Return the (x, y) coordinate for the center point of the cell that contains the specified text.  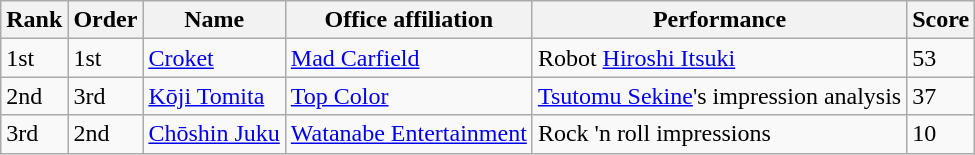
Croket (214, 58)
Order (106, 20)
Performance (719, 20)
Robot Hiroshi Itsuki (719, 58)
Mad Carfield (408, 58)
Chōshin Juku (214, 134)
Kōji Tomita (214, 96)
Rank (34, 20)
Top Color (408, 96)
Score (941, 20)
10 (941, 134)
Office affiliation (408, 20)
37 (941, 96)
Name (214, 20)
Rock 'n roll impressions (719, 134)
53 (941, 58)
Tsutomu Sekine's impression analysis (719, 96)
Watanabe Entertainment (408, 134)
